Detect which cell encompasses the target text, then output its [x, y] center coordinate. 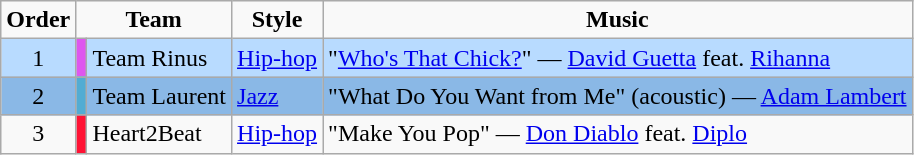
"Make You Pop" — Don Diablo feat. Diplo [618, 134]
2 [38, 96]
"What Do You Want from Me" (acoustic) — Adam Lambert [618, 96]
Heart2Beat [160, 134]
"Who's That Chick?" — David Guetta feat. Rihanna [618, 58]
Team Rinus [160, 58]
Jazz [278, 96]
1 [38, 58]
Team [154, 20]
3 [38, 134]
Style [278, 20]
Music [618, 20]
Order [38, 20]
Team Laurent [160, 96]
